Extract the [X, Y] coordinate from the center of the cell holding the provided text.  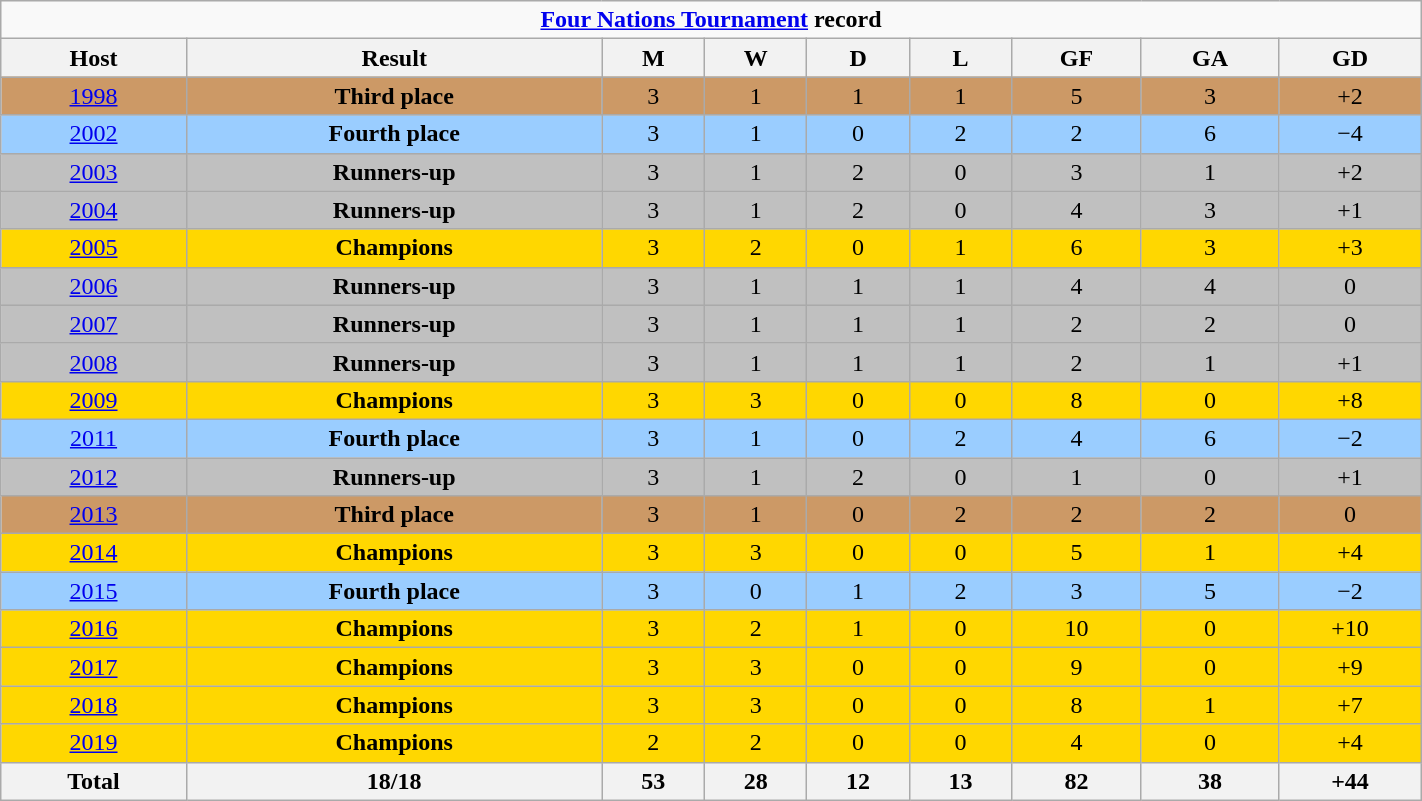
2009 [94, 400]
W [756, 58]
2014 [94, 553]
2015 [94, 591]
2002 [94, 134]
+10 [1350, 629]
2005 [94, 248]
9 [1077, 667]
+3 [1350, 248]
28 [756, 781]
2006 [94, 286]
L [960, 58]
Four Nations Tournament record [711, 20]
GF [1077, 58]
+9 [1350, 667]
2017 [94, 667]
2019 [94, 743]
2008 [94, 362]
2004 [94, 210]
12 [858, 781]
M [653, 58]
2013 [94, 515]
10 [1077, 629]
2016 [94, 629]
2011 [94, 438]
2003 [94, 172]
Total [94, 781]
1998 [94, 96]
18/18 [394, 781]
D [858, 58]
2012 [94, 477]
38 [1210, 781]
2007 [94, 324]
Result [394, 58]
+8 [1350, 400]
82 [1077, 781]
+44 [1350, 781]
Host [94, 58]
2018 [94, 705]
GD [1350, 58]
−4 [1350, 134]
13 [960, 781]
53 [653, 781]
GA [1210, 58]
+7 [1350, 705]
